Determine the (x, y) coordinate at the center of the cell enclosing the given text.  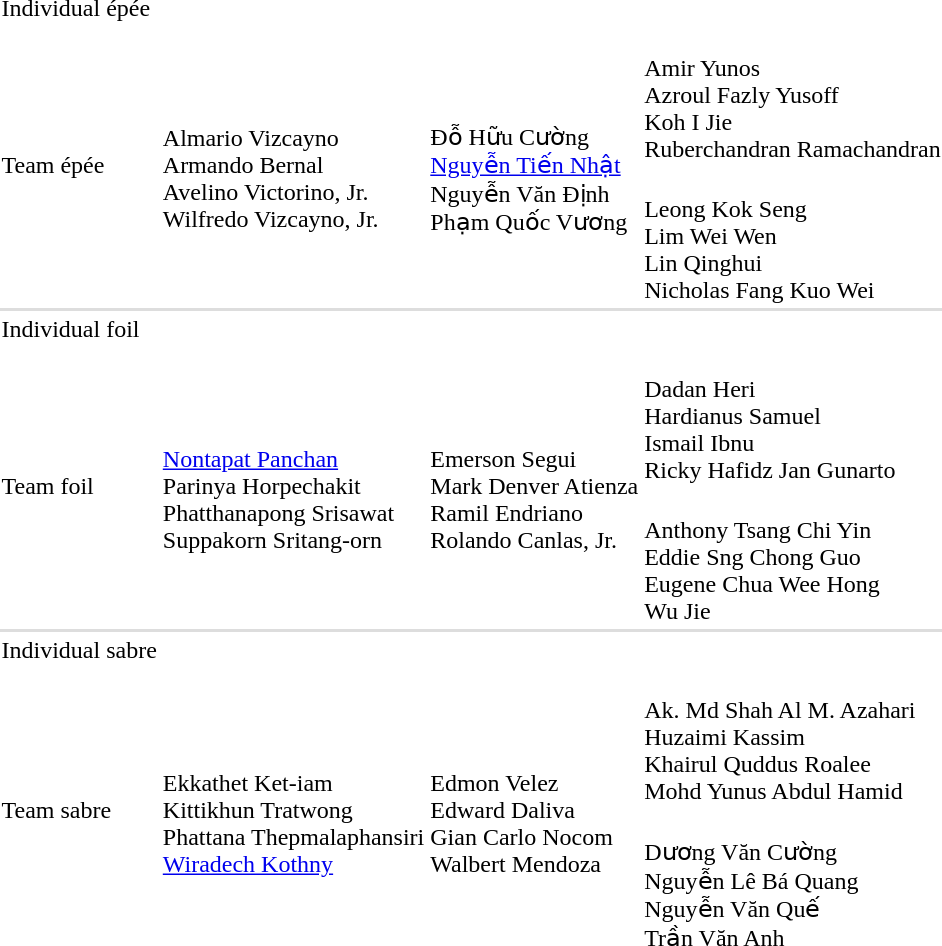
Individual sabre (79, 650)
Individual foil (79, 329)
Team épée (79, 166)
Team foil (79, 486)
Đỗ Hữu CườngNguyễn Tiến NhậtNguyễn Văn ĐịnhPhạm Quốc Vương (534, 166)
Emerson SeguiMark Denver AtienzaRamil EndrianoRolando Canlas, Jr. (534, 486)
Nontapat PanchanParinya HorpechakitPhatthanapong SrisawatSuppakorn Sritang-orn (293, 486)
Almario VizcaynoArmando BernalAvelino Victorino, Jr.Wilfredo Vizcayno, Jr. (293, 166)
